Provide the [x, y] coordinate of the cell's center where the given text is located.  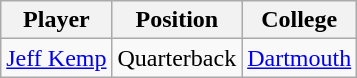
Jeff Kemp [56, 58]
College [300, 20]
Player [56, 20]
Quarterback [177, 58]
Dartmouth [300, 58]
Position [177, 20]
